Extract the [x, y] coordinate from the center of the cell holding the provided text.  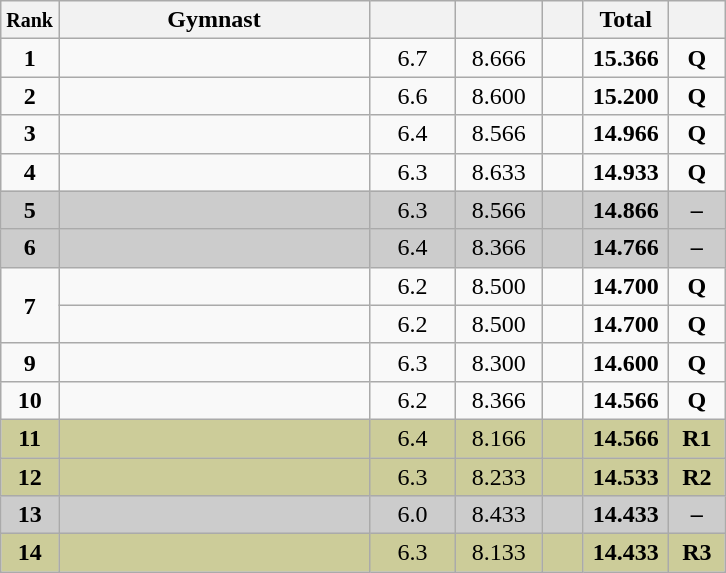
6.0 [413, 515]
Rank [30, 20]
14.866 [626, 210]
12 [30, 477]
5 [30, 210]
8.633 [499, 172]
6 [30, 248]
8.133 [499, 553]
R1 [697, 438]
6.7 [413, 58]
8.666 [499, 58]
14.600 [626, 362]
14.766 [626, 248]
7 [30, 305]
4 [30, 172]
8.233 [499, 477]
1 [30, 58]
2 [30, 96]
14.533 [626, 477]
14.966 [626, 134]
15.366 [626, 58]
8.166 [499, 438]
13 [30, 515]
6.6 [413, 96]
11 [30, 438]
R2 [697, 477]
10 [30, 400]
15.200 [626, 96]
Total [626, 20]
8.600 [499, 96]
9 [30, 362]
R3 [697, 553]
8.300 [499, 362]
14.933 [626, 172]
14 [30, 553]
Gymnast [214, 20]
8.433 [499, 515]
3 [30, 134]
